Return (x, y) of the center of cell containing provided text 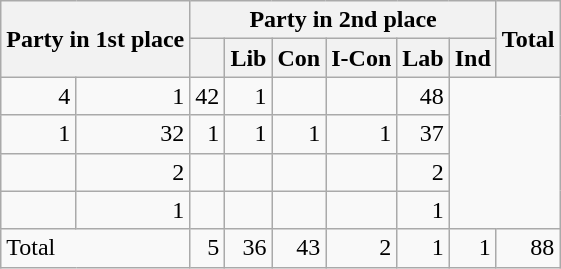
4 (38, 96)
36 (248, 248)
42 (208, 96)
Lib (248, 58)
48 (423, 96)
Ind (472, 58)
I-Con (362, 58)
Party in 2nd place (344, 20)
Party in 1st place (96, 39)
Lab (423, 58)
Con (299, 58)
37 (423, 134)
5 (208, 248)
32 (133, 134)
88 (528, 248)
43 (299, 248)
